Find where the given text appears and provide that cell's center as [X, Y] coordinate. 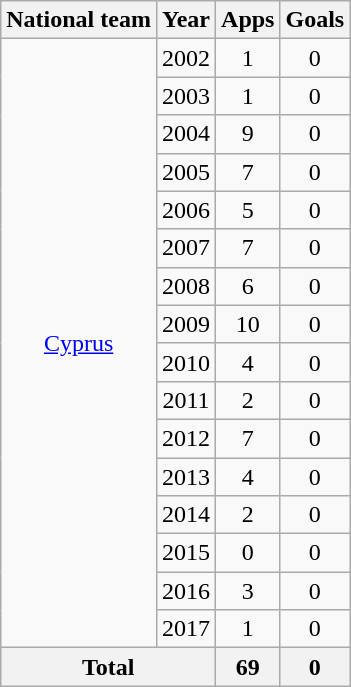
2005 [186, 172]
2015 [186, 553]
2009 [186, 324]
9 [248, 134]
2016 [186, 591]
10 [248, 324]
2011 [186, 400]
2012 [186, 438]
Total [108, 667]
6 [248, 286]
2007 [186, 248]
2004 [186, 134]
Year [186, 20]
3 [248, 591]
National team [79, 20]
2008 [186, 286]
2014 [186, 515]
Apps [248, 20]
Cyprus [79, 344]
2006 [186, 210]
Goals [315, 20]
5 [248, 210]
2013 [186, 477]
2010 [186, 362]
2017 [186, 629]
2002 [186, 58]
69 [248, 667]
2003 [186, 96]
